Extract the (X, Y) coordinate from the center of the cell holding the provided text.  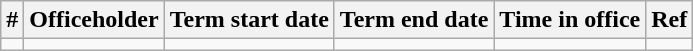
Ref (670, 20)
# (12, 20)
Term end date (414, 20)
Term start date (249, 20)
Time in office (570, 20)
Officeholder (94, 20)
